Search for the cell housing the specified text and yield its [x, y] center coordinate. 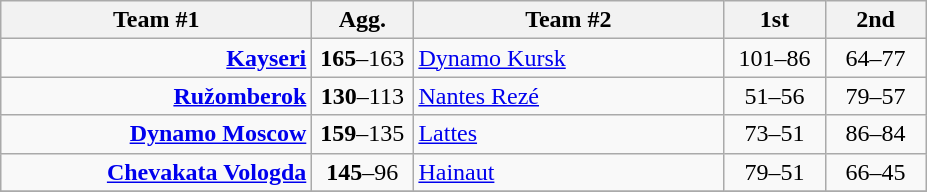
2nd [876, 20]
Hainaut [568, 172]
Nantes Rezé [568, 96]
145–96 [362, 172]
Lattes [568, 134]
1st [774, 20]
Team #2 [568, 20]
Kayseri [156, 58]
64–77 [876, 58]
Team #1 [156, 20]
Dynamo Kursk [568, 58]
159–135 [362, 134]
51–56 [774, 96]
79–51 [774, 172]
Agg. [362, 20]
Dynamo Moscow [156, 134]
165–163 [362, 58]
130–113 [362, 96]
Chevakata Vologda [156, 172]
66–45 [876, 172]
101–86 [774, 58]
73–51 [774, 134]
Ružomberok [156, 96]
86–84 [876, 134]
79–57 [876, 96]
